Find where the given text appears and provide that cell's center as [X, Y] coordinate. 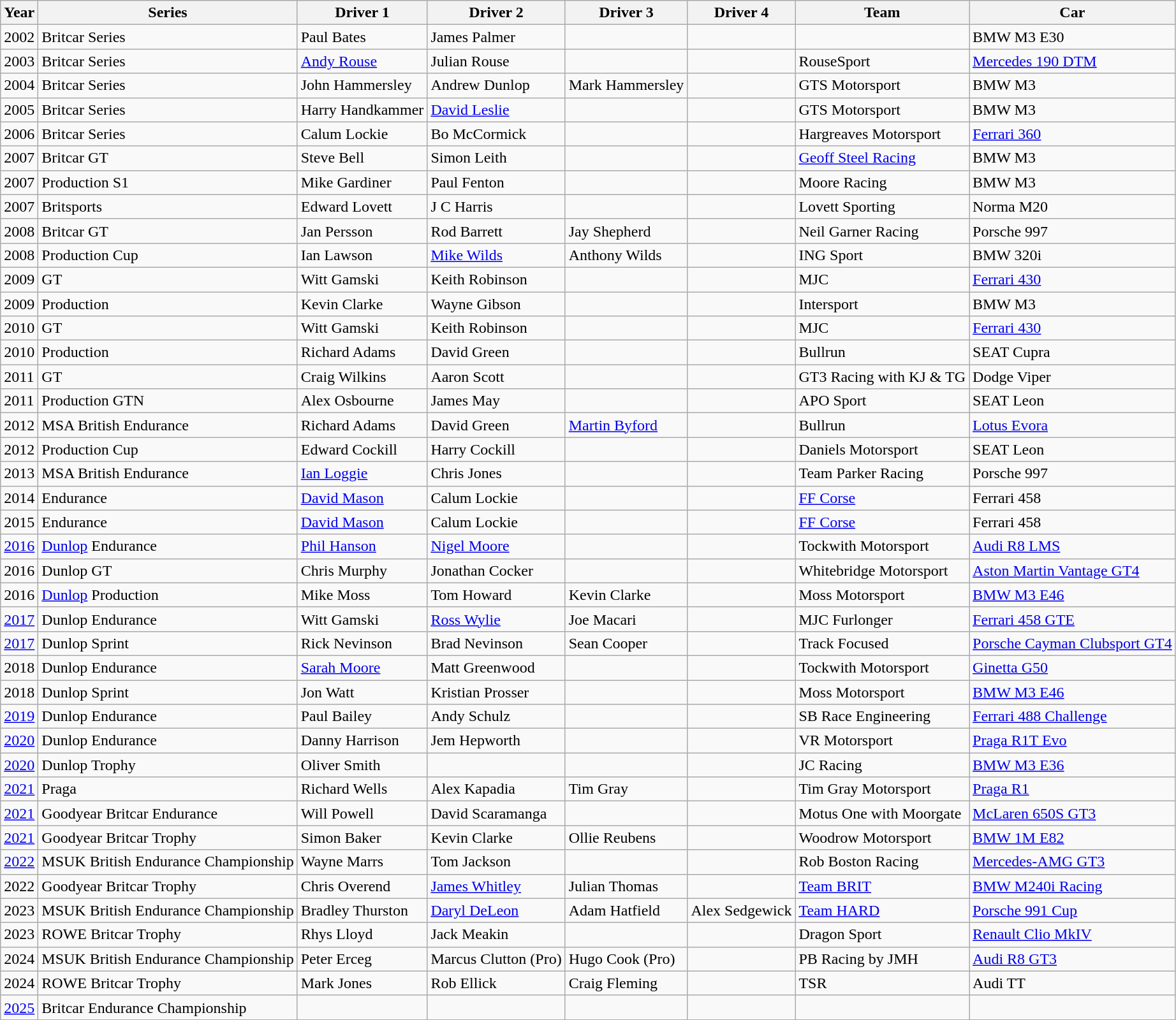
PB Racing by JMH [883, 959]
Chris Murphy [362, 571]
Porsche Cayman Clubsport GT4 [1073, 643]
Jon Watt [362, 692]
Ferrari 360 [1073, 134]
Matt Greenwood [496, 667]
Martin Byford [626, 425]
Peter Erceg [362, 959]
JC Racing [883, 765]
Will Powell [362, 813]
Driver 1 [362, 13]
Norma M20 [1073, 207]
Praga R1 [1073, 789]
APO Sport [883, 401]
Team BRIT [883, 886]
2003 [19, 61]
Series [168, 13]
Mike Gardiner [362, 182]
Production S1 [168, 182]
Audi R8 GT3 [1073, 959]
Praga [168, 789]
Andrew Dunlop [496, 85]
Wayne Marrs [362, 862]
David Leslie [496, 110]
Goodyear Britcar Endurance [168, 813]
RouseSport [883, 61]
Rick Nevinson [362, 643]
Steve Bell [362, 158]
BMW M3 E36 [1073, 765]
Andy Rouse [362, 61]
2004 [19, 85]
Tim Gray Motorsport [883, 789]
Car [1073, 13]
2002 [19, 37]
2013 [19, 474]
Adam Hatfield [626, 910]
Mark Jones [362, 983]
Rob Ellick [496, 983]
Lovett Sporting [883, 207]
Dunlop Production [168, 595]
Oliver Smith [362, 765]
J C Harris [496, 207]
Moore Racing [883, 182]
James May [496, 401]
Dunlop Trophy [168, 765]
Bo McCormick [496, 134]
Driver 4 [741, 13]
Audi TT [1073, 983]
Praga R1T Evo [1073, 741]
MJC Furlonger [883, 619]
Dodge Viper [1073, 377]
Whitebridge Motorsport [883, 571]
Alex Sedgewick [741, 910]
Anthony Wilds [626, 255]
Nigel Moore [496, 546]
Mercedes-AMG GT3 [1073, 862]
Britcar Endurance Championship [168, 1007]
Lotus Evora [1073, 425]
2005 [19, 110]
Britsports [168, 207]
Porsche 991 Cup [1073, 910]
Paul Bailey [362, 717]
Ross Wylie [496, 619]
Harry Cockill [496, 449]
Track Focused [883, 643]
Intersport [883, 304]
Alex Osbourne [362, 401]
Driver 3 [626, 13]
Ian Loggie [362, 474]
Brad Nevinson [496, 643]
Kristian Prosser [496, 692]
GT3 Racing with KJ & TG [883, 377]
Julian Rouse [496, 61]
Jonathan Cocker [496, 571]
ING Sport [883, 255]
Daryl DeLeon [496, 910]
Geoff Steel Racing [883, 158]
Jem Hepworth [496, 741]
McLaren 650S GT3 [1073, 813]
Dunlop GT [168, 571]
2019 [19, 717]
Ian Lawson [362, 255]
Motus One with Moorgate [883, 813]
BMW M3 E30 [1073, 37]
2015 [19, 522]
Ferrari 488 Challenge [1073, 717]
2006 [19, 134]
Julian Thomas [626, 886]
James Whitley [496, 886]
Marcus Clutton (Pro) [496, 959]
Production GTN [168, 401]
Danny Harrison [362, 741]
Chris Jones [496, 474]
Simon Leith [496, 158]
Rhys Lloyd [362, 935]
Alex Kapadia [496, 789]
Team [883, 13]
Chris Overend [362, 886]
Dragon Sport [883, 935]
Bradley Thurston [362, 910]
Rod Barrett [496, 231]
Mike Wilds [496, 255]
Tim Gray [626, 789]
Andy Schulz [496, 717]
Jan Persson [362, 231]
Driver 2 [496, 13]
Mark Hammersley [626, 85]
Paul Fenton [496, 182]
Rob Boston Racing [883, 862]
Joe Macari [626, 619]
James Palmer [496, 37]
Richard Wells [362, 789]
Jack Meakin [496, 935]
Ollie Reubens [626, 838]
Sean Cooper [626, 643]
Edward Lovett [362, 207]
Hugo Cook (Pro) [626, 959]
Paul Bates [362, 37]
2025 [19, 1007]
David Scaramanga [496, 813]
Hargreaves Motorsport [883, 134]
John Hammersley [362, 85]
Simon Baker [362, 838]
Mike Moss [362, 595]
Daniels Motorsport [883, 449]
Ginetta G50 [1073, 667]
Team HARD [883, 910]
Ferrari 458 GTE [1073, 619]
BMW 1M E82 [1073, 838]
Mercedes 190 DTM [1073, 61]
Year [19, 13]
2014 [19, 498]
Harry Handkammer [362, 110]
Woodrow Motorsport [883, 838]
Team Parker Racing [883, 474]
Sarah Moore [362, 667]
SB Race Engineering [883, 717]
TSR [883, 983]
Aston Martin Vantage GT4 [1073, 571]
VR Motorsport [883, 741]
Craig Fleming [626, 983]
Aaron Scott [496, 377]
Jay Shepherd [626, 231]
Tom Howard [496, 595]
BMW M240i Racing [1073, 886]
Edward Cockill [362, 449]
SEAT Cupra [1073, 353]
Tom Jackson [496, 862]
Wayne Gibson [496, 304]
Phil Hanson [362, 546]
Audi R8 LMS [1073, 546]
Craig Wilkins [362, 377]
Neil Garner Racing [883, 231]
Renault Clio MkIV [1073, 935]
BMW 320i [1073, 255]
